Output the (X, Y) coordinate of the center of the cell containing the given text.  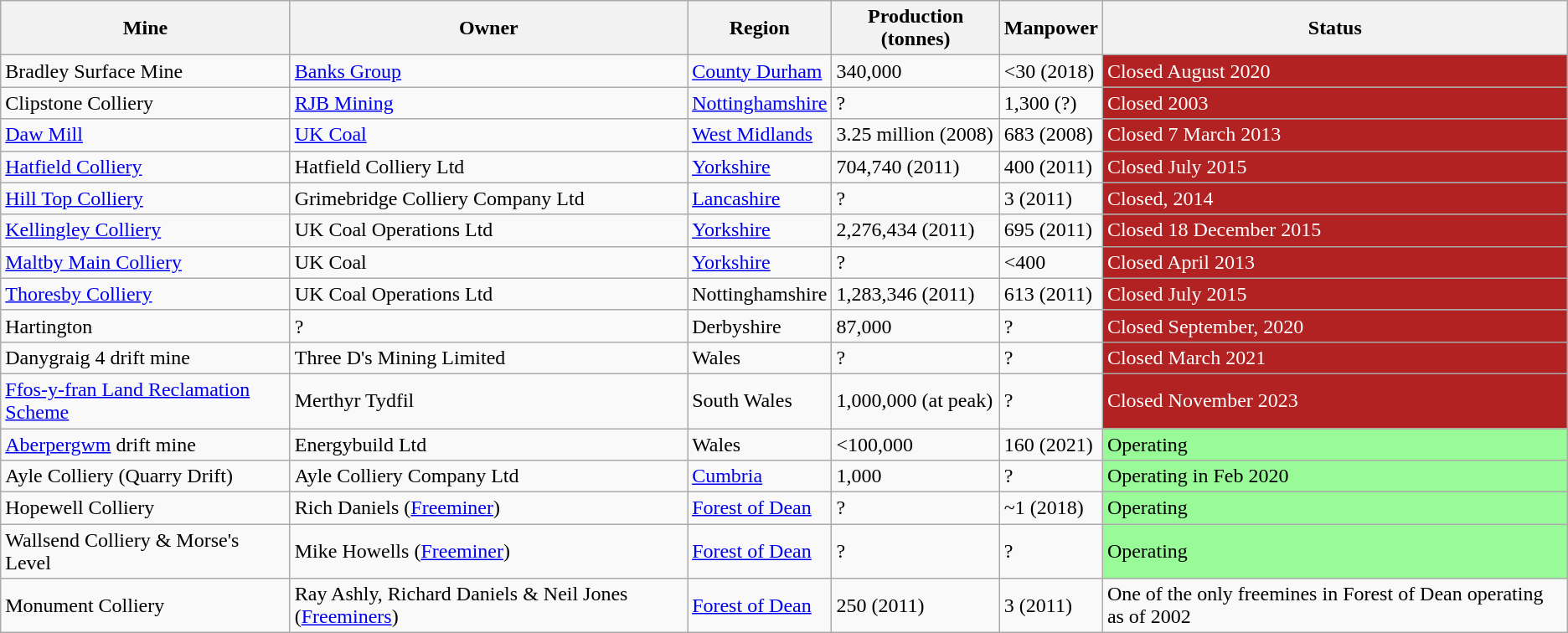
400 (2011) (1050, 167)
3.25 million (2008) (916, 135)
Closed April 2013 (1335, 262)
Kellingley Colliery (146, 230)
704,740 (2011) (916, 167)
RJB Mining (488, 103)
Ayle Colliery (Quarry Drift) (146, 476)
Manpower (1050, 28)
Mine (146, 28)
1,283,346 (2011) (916, 294)
683 (2008) (1050, 135)
Mike Howells (Freeminer) (488, 551)
Rich Daniels (Freeminer) (488, 508)
Daw Mill (146, 135)
Monument Colliery (146, 606)
Maltby Main Colliery (146, 262)
Lancashire (760, 198)
Closed, 2014 (1335, 198)
Merthyr Tydfil (488, 400)
250 (2011) (916, 606)
Closed August 2020 (1335, 71)
West Midlands (760, 135)
1,000 (916, 476)
Hartington (146, 326)
Cumbria (760, 476)
695 (2011) (1050, 230)
Grimebridge Colliery Company Ltd (488, 198)
<400 (1050, 262)
160 (2021) (1050, 445)
Closed November 2023 (1335, 400)
Ayle Colliery Company Ltd (488, 476)
Production (tonnes) (916, 28)
Wallsend Colliery & Morse's Level (146, 551)
South Wales (760, 400)
340,000 (916, 71)
Hill Top Colliery (146, 198)
Energybuild Ltd (488, 445)
1,300 (?) (1050, 103)
Aberpergwm drift mine (146, 445)
Operating in Feb 2020 (1335, 476)
Clipstone Colliery (146, 103)
1,000,000 (at peak) (916, 400)
Closed 18 December 2015 (1335, 230)
Ray Ashly, Richard Daniels & Neil Jones (Freeminers) (488, 606)
County Durham (760, 71)
~1 (2018) (1050, 508)
Closed September, 2020 (1335, 326)
Closed 2003 (1335, 103)
Closed 7 March 2013 (1335, 135)
Banks Group (488, 71)
613 (2011) (1050, 294)
Thoresby Colliery (146, 294)
2,276,434 (2011) (916, 230)
One of the only freemines in Forest of Dean operating as of 2002 (1335, 606)
Status (1335, 28)
87,000 (916, 326)
Ffos-y-fran Land Reclamation Scheme (146, 400)
<30 (2018) (1050, 71)
Three D's Mining Limited (488, 358)
Hatfield Colliery Ltd (488, 167)
Region (760, 28)
Hatfield Colliery (146, 167)
Owner (488, 28)
Derbyshire (760, 326)
Closed March 2021 (1335, 358)
<100,000 (916, 445)
Hopewell Colliery (146, 508)
Bradley Surface Mine (146, 71)
Danygraig 4 drift mine (146, 358)
